For the text-containing cell, return its midpoint in (x, y) coordinate format. 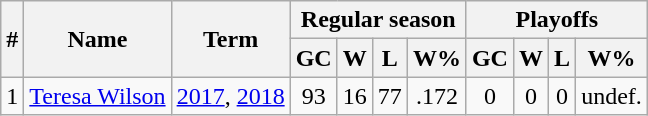
77 (390, 96)
.172 (436, 96)
Teresa Wilson (98, 96)
undef. (612, 96)
93 (314, 96)
Term (230, 39)
Playoffs (556, 20)
1 (12, 96)
Name (98, 39)
16 (354, 96)
Regular season (378, 20)
# (12, 39)
2017, 2018 (230, 96)
